Determine the [x, y] coordinate at the center of the cell enclosing the given text.  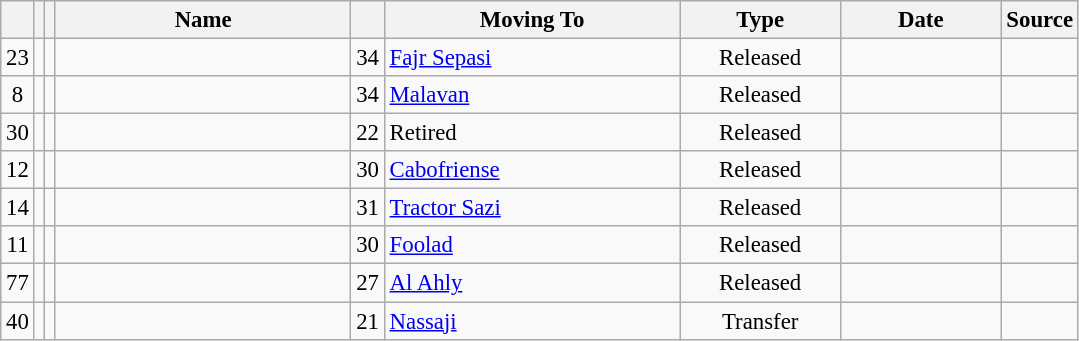
Nassaji [532, 321]
Al Ahly [532, 283]
12 [18, 170]
Retired [532, 133]
Source [1040, 20]
31 [368, 208]
27 [368, 283]
Name [203, 20]
22 [368, 133]
23 [18, 58]
Transfer [760, 321]
Malavan [532, 95]
Fajr Sepasi [532, 58]
77 [18, 283]
8 [18, 95]
40 [18, 321]
Cabofriense [532, 170]
Foolad [532, 245]
21 [368, 321]
14 [18, 208]
Tractor Sazi [532, 208]
Date [920, 20]
11 [18, 245]
Type [760, 20]
Moving To [532, 20]
